Find where the given text appears and provide that cell's center as (x, y) coordinate. 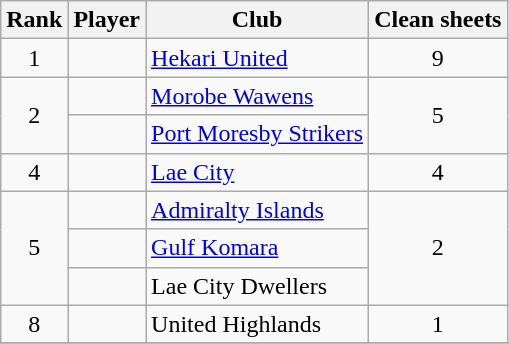
Hekari United (258, 58)
Rank (34, 20)
Player (107, 20)
Gulf Komara (258, 248)
Morobe Wawens (258, 96)
Admiralty Islands (258, 210)
United Highlands (258, 324)
Clean sheets (438, 20)
Port Moresby Strikers (258, 134)
9 (438, 58)
Club (258, 20)
8 (34, 324)
Lae City Dwellers (258, 286)
Lae City (258, 172)
